Pinpoint the cell where the given text exists, returning its (x, y) midpoint coordinate. 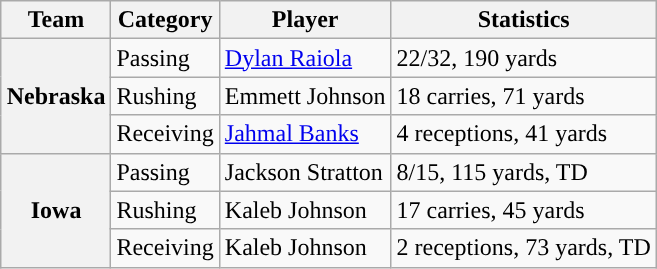
17 carries, 45 yards (524, 210)
Statistics (524, 20)
22/32, 190 yards (524, 58)
8/15, 115 yards, TD (524, 172)
Category (165, 20)
Team (56, 20)
4 receptions, 41 yards (524, 134)
Nebraska (56, 96)
Jahmal Banks (305, 134)
2 receptions, 73 yards, TD (524, 248)
Dylan Raiola (305, 58)
Emmett Johnson (305, 96)
18 carries, 71 yards (524, 96)
Iowa (56, 210)
Jackson Stratton (305, 172)
Player (305, 20)
